Extract the (X, Y) coordinate from the center of the cell holding the provided text.  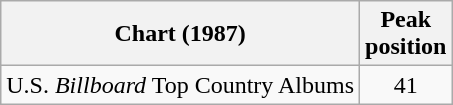
U.S. Billboard Top Country Albums (180, 85)
41 (406, 85)
Peakposition (406, 34)
Chart (1987) (180, 34)
